Determine the [x, y] coordinate at the center of the cell enclosing the given text.  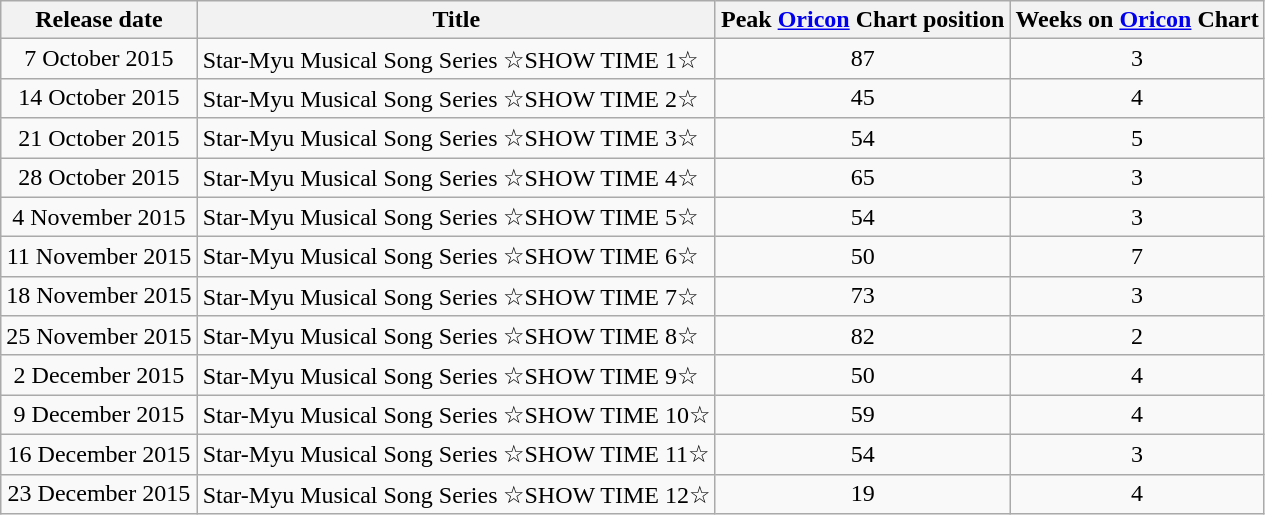
21 October 2015 [99, 138]
73 [862, 296]
Star-Myu Musical Song Series ☆SHOW TIME 11☆ [456, 454]
Title [456, 20]
4 November 2015 [99, 217]
Star-Myu Musical Song Series ☆SHOW TIME 7☆ [456, 296]
28 October 2015 [99, 178]
Weeks on Oricon Chart [1137, 20]
Star-Myu Musical Song Series ☆SHOW TIME 3☆ [456, 138]
65 [862, 178]
19 [862, 494]
9 December 2015 [99, 415]
87 [862, 59]
23 December 2015 [99, 494]
Star-Myu Musical Song Series ☆SHOW TIME 2☆ [456, 98]
2 December 2015 [99, 375]
Star-Myu Musical Song Series ☆SHOW TIME 8☆ [456, 336]
Star-Myu Musical Song Series ☆SHOW TIME 4☆ [456, 178]
25 November 2015 [99, 336]
Star-Myu Musical Song Series ☆SHOW TIME 12☆ [456, 494]
11 November 2015 [99, 257]
16 December 2015 [99, 454]
59 [862, 415]
2 [1137, 336]
18 November 2015 [99, 296]
Star-Myu Musical Song Series ☆SHOW TIME 1☆ [456, 59]
7 [1137, 257]
5 [1137, 138]
7 October 2015 [99, 59]
Release date [99, 20]
Star-Myu Musical Song Series ☆SHOW TIME 6☆ [456, 257]
82 [862, 336]
14 October 2015 [99, 98]
Peak Oricon Chart position [862, 20]
Star-Myu Musical Song Series ☆SHOW TIME 5☆ [456, 217]
Star-Myu Musical Song Series ☆SHOW TIME 9☆ [456, 375]
45 [862, 98]
Star-Myu Musical Song Series ☆SHOW TIME 10☆ [456, 415]
